Find where the given text appears and provide that cell's center as (X, Y) coordinate. 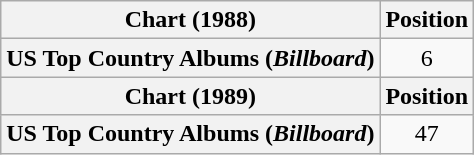
Chart (1989) (190, 96)
Chart (1988) (190, 20)
47 (427, 134)
6 (427, 58)
